Extract the (x, y) coordinate from the center of the cell holding the provided text.  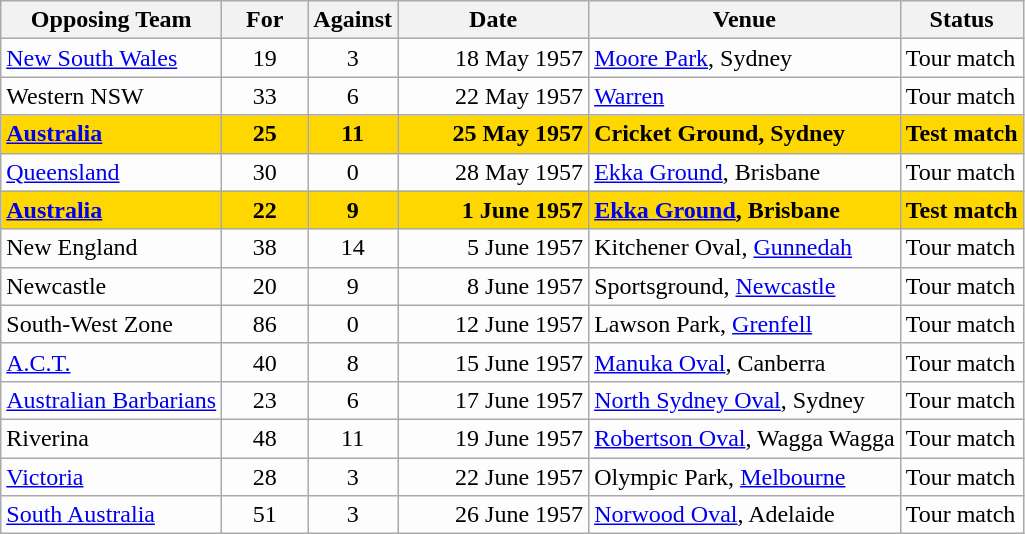
28 (265, 477)
23 (265, 400)
8 (353, 362)
25 May 1957 (494, 134)
New South Wales (112, 58)
25 (265, 134)
22 (265, 210)
Kitchener Oval, Gunnedah (745, 248)
26 June 1957 (494, 515)
5 June 1957 (494, 248)
Queensland (112, 172)
Lawson Park, Grenfell (745, 324)
1 June 1957 (494, 210)
North Sydney Oval, Sydney (745, 400)
86 (265, 324)
51 (265, 515)
For (265, 20)
28 May 1957 (494, 172)
South-West Zone (112, 324)
Warren (745, 96)
40 (265, 362)
South Australia (112, 515)
Venue (745, 20)
Western NSW (112, 96)
Opposing Team (112, 20)
Sportsground, Newcastle (745, 286)
Cricket Ground, Sydney (745, 134)
19 (265, 58)
Date (494, 20)
33 (265, 96)
14 (353, 248)
12 June 1957 (494, 324)
48 (265, 438)
Riverina (112, 438)
Manuka Oval, Canberra (745, 362)
22 June 1957 (494, 477)
A.C.T. (112, 362)
Status (962, 20)
22 May 1957 (494, 96)
Victoria (112, 477)
19 June 1957 (494, 438)
17 June 1957 (494, 400)
New England (112, 248)
30 (265, 172)
8 June 1957 (494, 286)
Australian Barbarians (112, 400)
15 June 1957 (494, 362)
Newcastle (112, 286)
20 (265, 286)
38 (265, 248)
Moore Park, Sydney (745, 58)
Robertson Oval, Wagga Wagga (745, 438)
18 May 1957 (494, 58)
Norwood Oval, Adelaide (745, 515)
Against (353, 20)
Olympic Park, Melbourne (745, 477)
